Identify which cell holds the provided text, then report its (x, y) central coordinate. 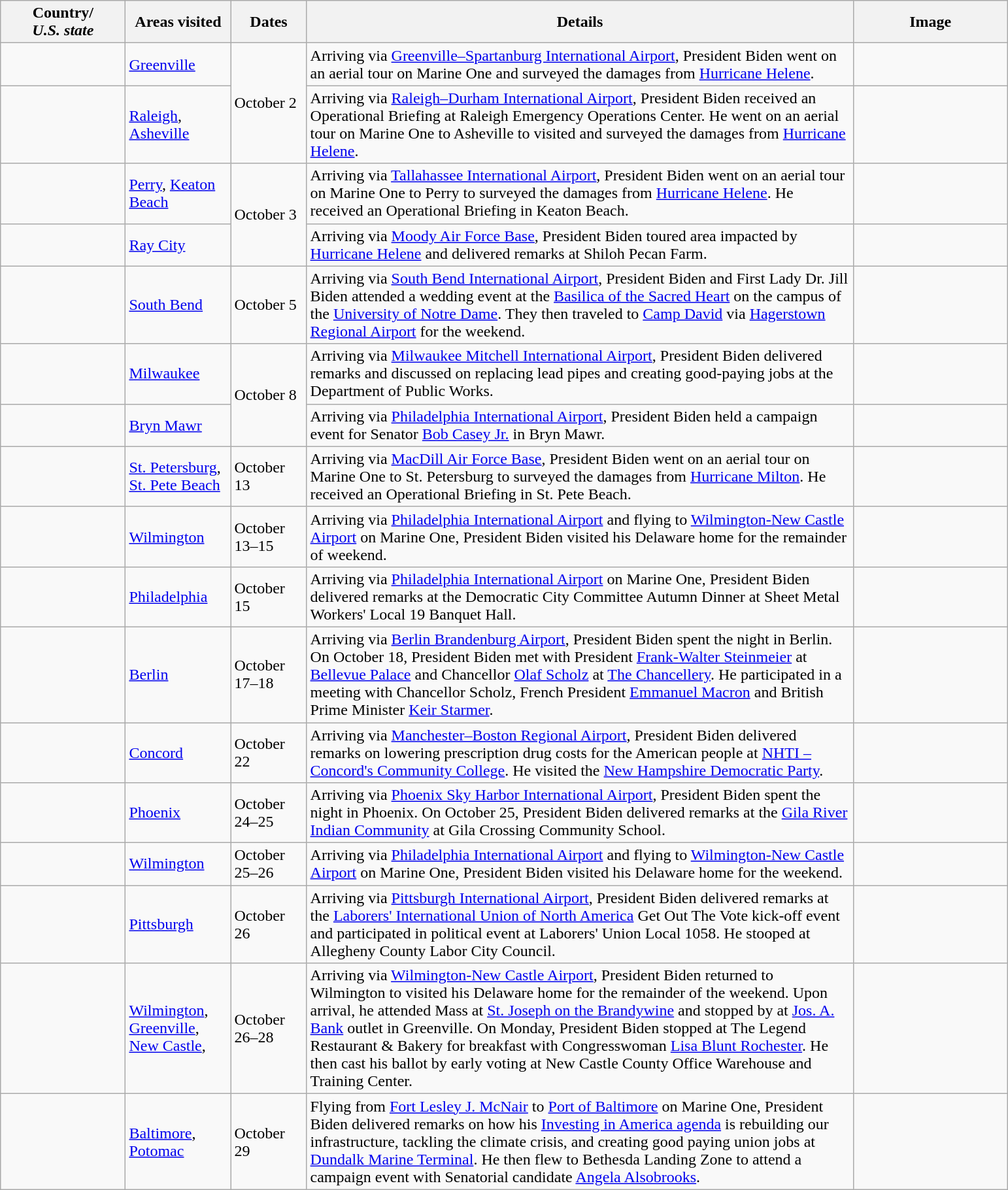
Details (580, 22)
Image (930, 22)
Greenville (178, 64)
Concord (178, 753)
October 26–28 (269, 1029)
October 13–15 (269, 537)
Ray City (178, 244)
October 15 (269, 597)
Berlin (178, 674)
October 2 (269, 103)
Bryn Mawr (178, 425)
Dates (269, 22)
South Bend (178, 305)
October 26 (269, 924)
October 22 (269, 753)
Areas visited (178, 22)
Arriving via Moody Air Force Base, President Biden toured area impacted by Hurricane Helene and delivered remarks at Shiloh Pecan Farm. (580, 244)
October 3 (269, 214)
Arriving via Philadelphia International Airport, President Biden held a campaign event for Senator Bob Casey Jr. in Bryn Mawr. (580, 425)
October 8 (269, 395)
Raleigh, Asheville (178, 124)
October 5 (269, 305)
Country/U.S. state (63, 22)
October 24–25 (269, 813)
October 29 (269, 1142)
Phoenix (178, 813)
Pittsburgh (178, 924)
Wilmington, Greenville, New Castle, (178, 1029)
October 13 (269, 476)
Perry, Keaton Beach (178, 193)
Milwaukee (178, 374)
St. Petersburg, St. Pete Beach (178, 476)
October 25–26 (269, 864)
October 17–18 (269, 674)
Baltimore, Potomac (178, 1142)
Philadelphia (178, 597)
